Provide the (X, Y) coordinate of the cell's center where the given text is located.  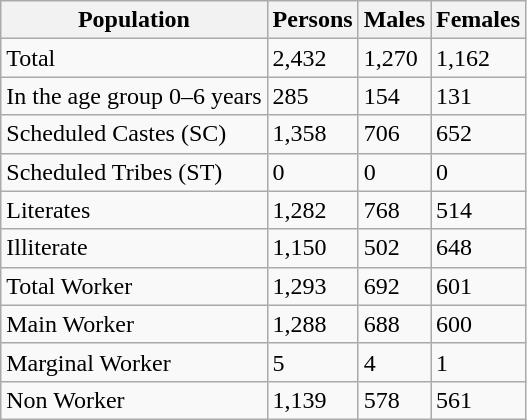
Males (394, 20)
Total (134, 58)
Main Worker (134, 324)
5 (312, 362)
1,288 (312, 324)
Population (134, 20)
4 (394, 362)
Literates (134, 210)
154 (394, 96)
601 (478, 286)
1,293 (312, 286)
Persons (312, 20)
514 (478, 210)
Non Worker (134, 400)
1,162 (478, 58)
688 (394, 324)
648 (478, 248)
Scheduled Castes (SC) (134, 134)
600 (478, 324)
1,150 (312, 248)
652 (478, 134)
578 (394, 400)
1,358 (312, 134)
1 (478, 362)
502 (394, 248)
131 (478, 96)
706 (394, 134)
In the age group 0–6 years (134, 96)
Total Worker (134, 286)
Marginal Worker (134, 362)
1,139 (312, 400)
1,270 (394, 58)
561 (478, 400)
692 (394, 286)
2,432 (312, 58)
768 (394, 210)
Females (478, 20)
285 (312, 96)
Scheduled Tribes (ST) (134, 172)
1,282 (312, 210)
Illiterate (134, 248)
